Determine the (x, y) coordinate at the center of the cell enclosing the given text.  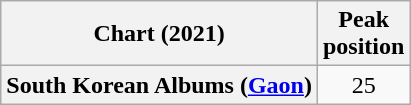
South Korean Albums (Gaon) (160, 85)
Chart (2021) (160, 34)
25 (363, 85)
Peakposition (363, 34)
